Provide the (X, Y) coordinate of the cell's center where the given text is located.  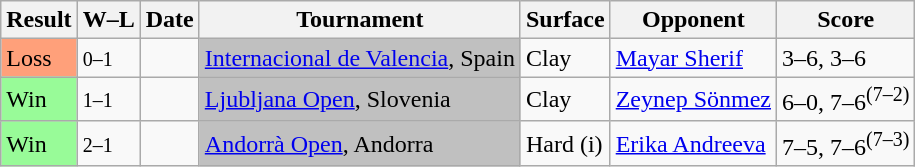
Date (170, 20)
Andorrà Open, Andorra (360, 144)
1–1 (108, 100)
2–1 (108, 144)
Surface (565, 20)
Zeynep Sönmez (693, 100)
Internacional de Valencia, Spain (360, 58)
W–L (108, 20)
Mayar Sherif (693, 58)
Hard (i) (565, 144)
Erika Andreeva (693, 144)
0–1 (108, 58)
6–0, 7–6(7–2) (846, 100)
Opponent (693, 20)
Score (846, 20)
Tournament (360, 20)
Result (39, 20)
3–6, 3–6 (846, 58)
Loss (39, 58)
Ljubljana Open, Slovenia (360, 100)
7–5, 7–6(7–3) (846, 144)
